Identify which cell holds the provided text, then report its [x, y] central coordinate. 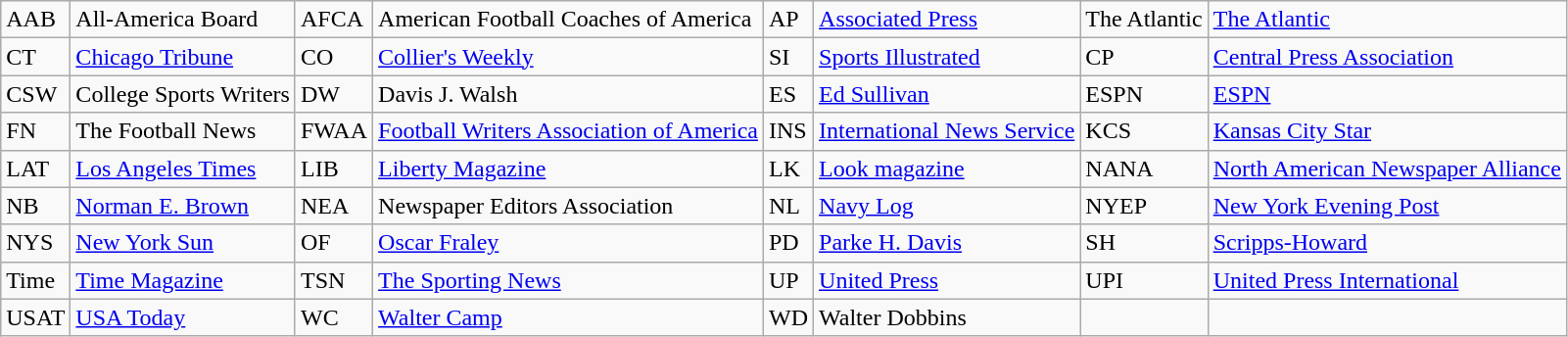
UPI [1144, 280]
Ed Sullivan [947, 94]
Time Magazine [183, 280]
Oscar Fraley [568, 243]
Scripps-Howard [1387, 243]
Norman E. Brown [183, 206]
OF [333, 243]
NYS [35, 243]
UP [787, 280]
LAT [35, 168]
Walter Camp [568, 317]
NB [35, 206]
KCS [1144, 131]
WD [787, 317]
United Press International [1387, 280]
Time [35, 280]
Navy Log [947, 206]
Sports Illustrated [947, 57]
USA Today [183, 317]
Los Angeles Times [183, 168]
Collier's Weekly [568, 57]
NEA [333, 206]
Davis J. Walsh [568, 94]
Chicago Tribune [183, 57]
DW [333, 94]
Associated Press [947, 20]
FWAA [333, 131]
WC [333, 317]
Look magazine [947, 168]
ES [787, 94]
Liberty Magazine [568, 168]
CO [333, 57]
United Press [947, 280]
NYEP [1144, 206]
AAB [35, 20]
AP [787, 20]
NL [787, 206]
Central Press Association [1387, 57]
SI [787, 57]
NANA [1144, 168]
CP [1144, 57]
Kansas City Star [1387, 131]
CSW [35, 94]
PD [787, 243]
International News Service [947, 131]
New York Evening Post [1387, 206]
USAT [35, 317]
The Sporting News [568, 280]
Newspaper Editors Association [568, 206]
New York Sun [183, 243]
American Football Coaches of America [568, 20]
AFCA [333, 20]
Parke H. Davis [947, 243]
North American Newspaper Alliance [1387, 168]
LK [787, 168]
Football Writers Association of America [568, 131]
College Sports Writers [183, 94]
SH [1144, 243]
CT [35, 57]
All-America Board [183, 20]
The Football News [183, 131]
Walter Dobbins [947, 317]
FN [35, 131]
LIB [333, 168]
INS [787, 131]
TSN [333, 280]
